Output the [X, Y] coordinate of the center of the cell containing the given text.  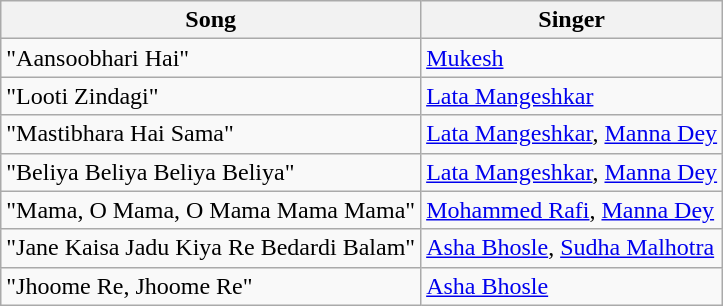
Mohammed Rafi, Manna Dey [572, 210]
Song [211, 20]
Singer [572, 20]
"Mama, O Mama, O Mama Mama Mama" [211, 210]
"Looti Zindagi" [211, 96]
"Jhoome Re, Jhoome Re" [211, 286]
Asha Bhosle [572, 286]
Lata Mangeshkar [572, 96]
"Jane Kaisa Jadu Kiya Re Bedardi Balam" [211, 248]
"Mastibhara Hai Sama" [211, 134]
Asha Bhosle, Sudha Malhotra [572, 248]
"Beliya Beliya Beliya Beliya" [211, 172]
Mukesh [572, 58]
"Aansoobhari Hai" [211, 58]
